Pinpoint the cell where the given text exists, returning its [x, y] midpoint coordinate. 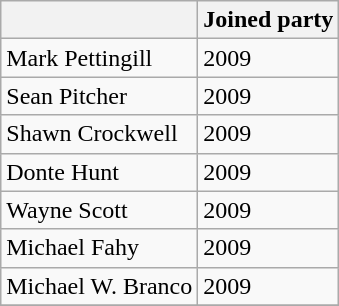
Michael Fahy [100, 248]
Shawn Crockwell [100, 134]
Wayne Scott [100, 210]
Donte Hunt [100, 172]
Michael W. Branco [100, 286]
Mark Pettingill [100, 58]
Sean Pitcher [100, 96]
Joined party [268, 20]
